Pinpoint the cell where the given text exists, returning its [x, y] midpoint coordinate. 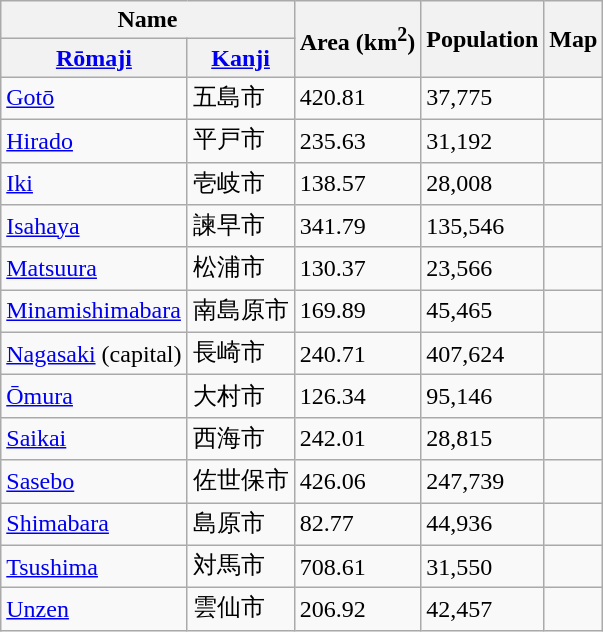
44,936 [482, 524]
28,815 [482, 438]
Tsushima [94, 566]
82.77 [358, 524]
Population [482, 39]
Area (km2) [358, 39]
407,624 [482, 354]
Nagasaki (capital) [94, 354]
130.37 [358, 268]
31,550 [482, 566]
Kanji [240, 58]
420.81 [358, 98]
雲仙市 [240, 610]
対馬市 [240, 566]
南島原市 [240, 312]
242.01 [358, 438]
95,146 [482, 396]
206.92 [358, 610]
23,566 [482, 268]
426.06 [358, 482]
Rōmaji [94, 58]
Ōmura [94, 396]
Name [148, 20]
大村市 [240, 396]
松浦市 [240, 268]
諫早市 [240, 226]
31,192 [482, 140]
45,465 [482, 312]
341.79 [358, 226]
42,457 [482, 610]
Matsuura [94, 268]
Unzen [94, 610]
壱岐市 [240, 184]
佐世保市 [240, 482]
247,739 [482, 482]
Hirado [94, 140]
135,546 [482, 226]
Minamishimabara [94, 312]
平戸市 [240, 140]
708.61 [358, 566]
島原市 [240, 524]
Map [574, 39]
長崎市 [240, 354]
138.57 [358, 184]
169.89 [358, 312]
Gotō [94, 98]
西海市 [240, 438]
五島市 [240, 98]
37,775 [482, 98]
240.71 [358, 354]
Iki [94, 184]
28,008 [482, 184]
235.63 [358, 140]
Saikai [94, 438]
Isahaya [94, 226]
Sasebo [94, 482]
Shimabara [94, 524]
126.34 [358, 396]
